Find where the given text appears and provide that cell's center as (x, y) coordinate. 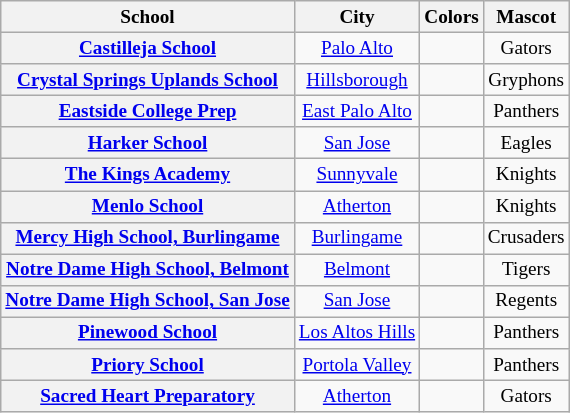
Eastside College Prep (148, 111)
Belmont (356, 270)
Menlo School (148, 206)
Los Altos Hills (356, 333)
Mascot (526, 17)
Eagles (526, 143)
The Kings Academy (148, 175)
School (148, 17)
Portola Valley (356, 365)
Burlingame (356, 238)
Notre Dame High School, Belmont (148, 270)
East Palo Alto (356, 111)
Colors (452, 17)
Sunnyvale (356, 175)
Mercy High School, Burlingame (148, 238)
Harker School (148, 143)
City (356, 17)
Crusaders (526, 238)
Gryphons (526, 80)
Notre Dame High School, San Jose (148, 301)
Crystal Springs Uplands School (148, 80)
Palo Alto (356, 48)
Tigers (526, 270)
Priory School (148, 365)
Regents (526, 301)
Pinewood School (148, 333)
Hillsborough (356, 80)
Castilleja School (148, 48)
Sacred Heart Preparatory (148, 396)
